Locate the cell with the specified text and output its (X, Y) center coordinate. 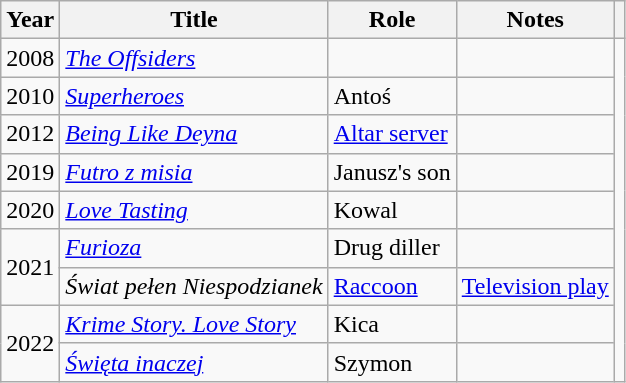
2008 (30, 58)
2022 (30, 343)
The Offsiders (194, 58)
2021 (30, 267)
2012 (30, 134)
Kica (392, 324)
Drug diller (392, 248)
Notes (535, 20)
Superheroes (194, 96)
2010 (30, 96)
Krime Story. Love Story (194, 324)
Altar server (392, 134)
Futro z misia (194, 172)
Furioza (194, 248)
2020 (30, 210)
Role (392, 20)
Being Like Deyna (194, 134)
Title (194, 20)
Antoś (392, 96)
2019 (30, 172)
Święta inaczej (194, 362)
Raccoon (392, 286)
Television play (535, 286)
Szymon (392, 362)
Kowal (392, 210)
Świat pełen Niespodzianek (194, 286)
Year (30, 20)
Love Tasting (194, 210)
Janusz's son (392, 172)
